Detect which cell encompasses the target text, then output its [x, y] center coordinate. 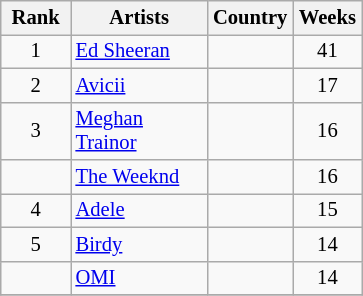
15 [327, 210]
Country [250, 17]
17 [327, 85]
Birdy [138, 244]
5 [36, 244]
Rank [36, 17]
OMI [138, 278]
The Weeknd [138, 177]
41 [327, 51]
4 [36, 210]
1 [36, 51]
Artists [138, 17]
3 [36, 131]
Avicii [138, 85]
Ed Sheeran [138, 51]
2 [36, 85]
Weeks [327, 17]
Adele [138, 210]
Meghan Trainor [138, 131]
